Scan for the cell matching the given text and deliver its (x, y) coordinate at center. 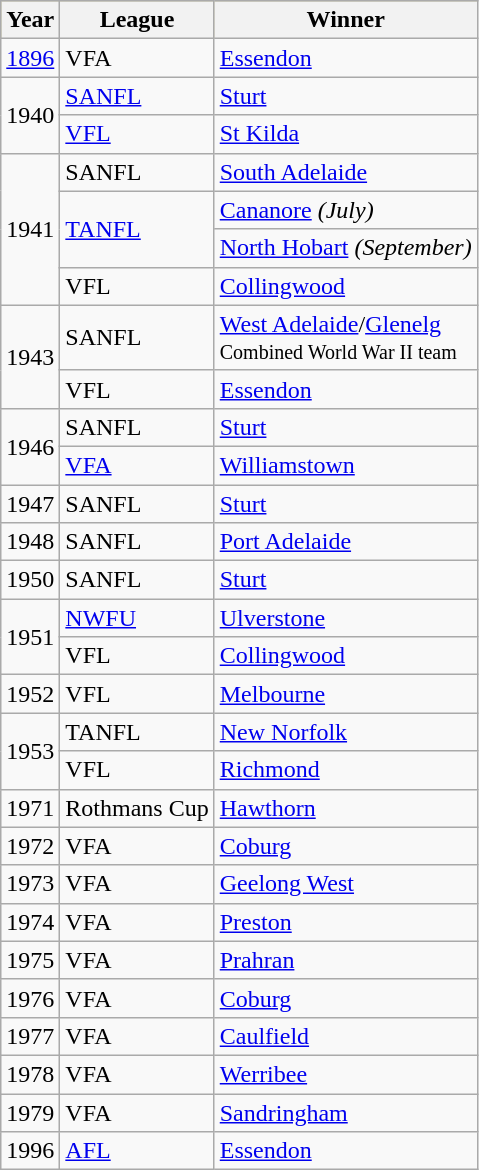
League (137, 20)
Williamstown (346, 465)
1950 (30, 580)
North Hobart (September) (346, 248)
AFL (137, 1151)
Sandringham (346, 1113)
1971 (30, 808)
1946 (30, 446)
Prahran (346, 960)
NWFU (137, 618)
Year (30, 20)
Port Adelaide (346, 542)
Preston (346, 922)
1978 (30, 1074)
1947 (30, 503)
Melbourne (346, 694)
1952 (30, 694)
Ulverstone (346, 618)
1896 (30, 58)
1951 (30, 637)
New Norfolk (346, 732)
South Adelaide (346, 172)
Richmond (346, 770)
1943 (30, 356)
1975 (30, 960)
1973 (30, 884)
Caulfield (346, 1036)
Winner (346, 20)
1940 (30, 115)
Rothmans Cup (137, 808)
West Adelaide/GlenelgCombined World War II team (346, 338)
1976 (30, 998)
1977 (30, 1036)
Cananore (July) (346, 210)
Geelong West (346, 884)
Werribee (346, 1074)
St Kilda (346, 134)
Hawthorn (346, 808)
1972 (30, 846)
1974 (30, 922)
1979 (30, 1113)
1996 (30, 1151)
1948 (30, 542)
1941 (30, 229)
1953 (30, 751)
